Provide the (X, Y) coordinate of the cell's center where the given text is located.  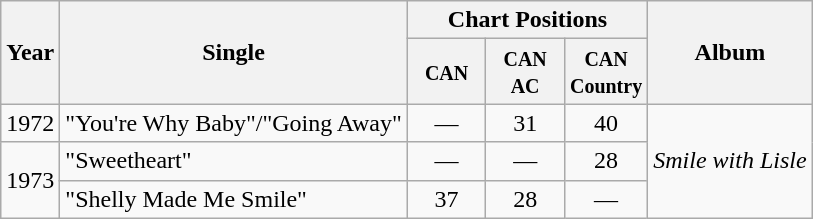
Chart Positions (527, 20)
40 (606, 123)
1972 (30, 123)
"You're Why Baby"/"Going Away" (234, 123)
CAN Country (606, 72)
"Shelly Made Me Smile" (234, 199)
Year (30, 52)
31 (526, 123)
Smile with Lisle (730, 161)
37 (446, 199)
1973 (30, 180)
CAN AC (526, 72)
"Sweetheart" (234, 161)
CAN (446, 72)
Single (234, 52)
Album (730, 52)
